Locate the cell with the specified text and output its (x, y) center coordinate. 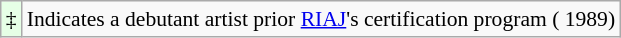
Indicates a debutant artist prior RIAJ's certification program ( 1989) (321, 19)
‡ (12, 19)
